Provide the [x, y] coordinate of the cell's center where the given text is located.  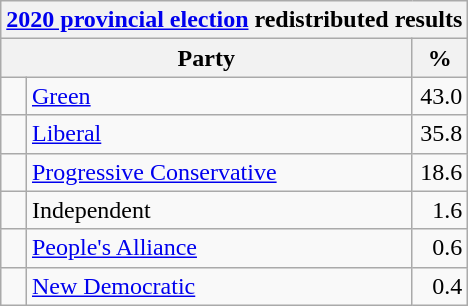
43.0 [440, 96]
2020 provincial election redistributed results [234, 20]
Green [218, 96]
% [440, 58]
Party [206, 58]
People's Alliance [218, 248]
Independent [218, 210]
18.6 [440, 172]
1.6 [440, 210]
Progressive Conservative [218, 172]
0.4 [440, 286]
New Democratic [218, 286]
0.6 [440, 248]
Liberal [218, 134]
35.8 [440, 134]
